Pinpoint the cell where the given text exists, returning its [X, Y] midpoint coordinate. 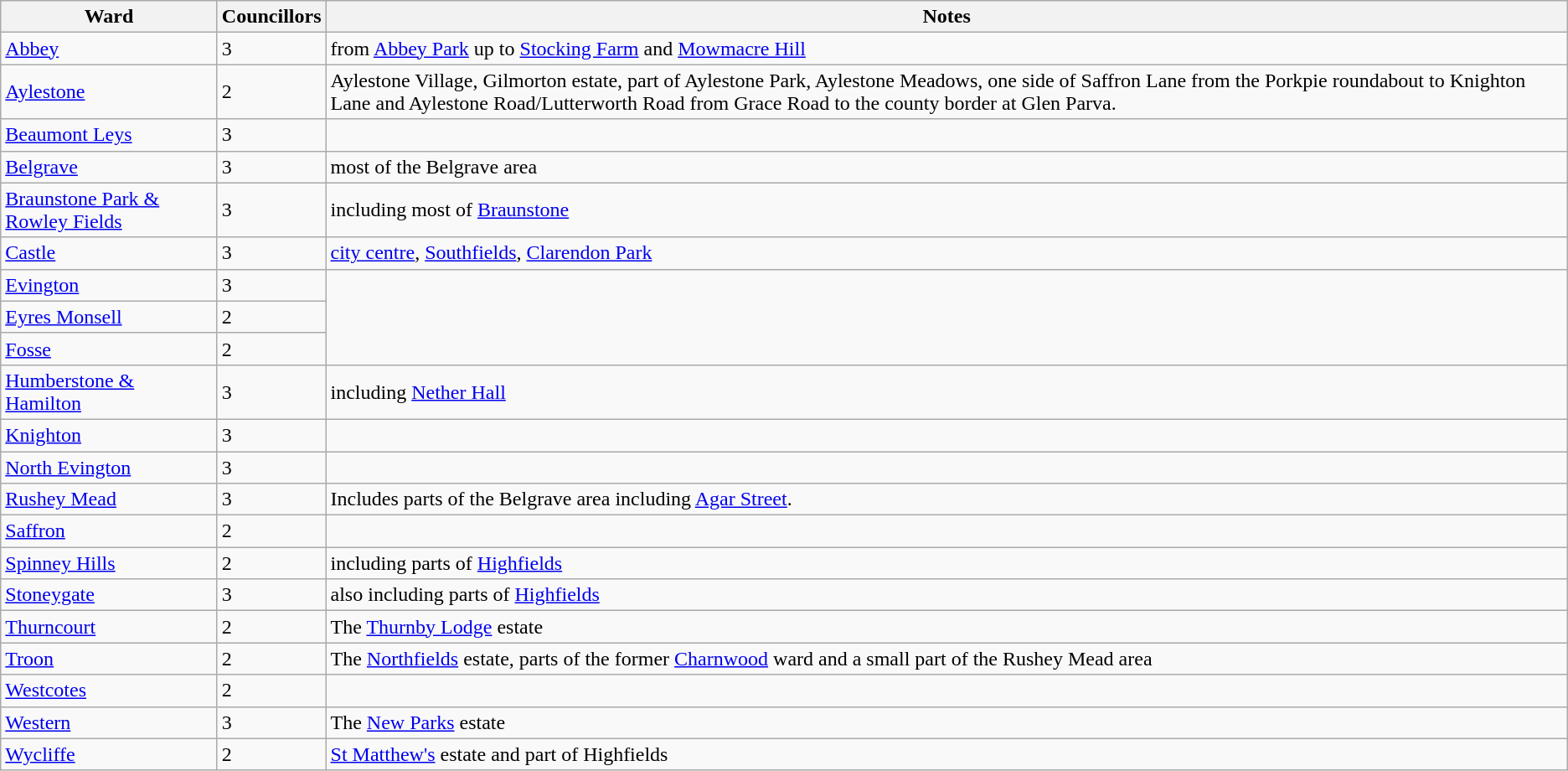
Stoneygate [109, 595]
city centre, Southfields, Clarendon Park [946, 253]
Knighton [109, 435]
Evington [109, 285]
Aylestone [109, 92]
Braunstone Park & Rowley Fields [109, 210]
Councillors [271, 17]
also including parts of Highfields [946, 595]
Saffron [109, 531]
The New Parks estate [946, 722]
Western [109, 722]
most of the Belgrave area [946, 167]
Includes parts of the Belgrave area including Agar Street. [946, 499]
St Matthew's estate and part of Highfields [946, 754]
Notes [946, 17]
Westcotes [109, 691]
Fosse [109, 349]
Abbey [109, 49]
Beaumont Leys [109, 135]
including most of Braunstone [946, 210]
Spinney Hills [109, 563]
Humberstone & Hamilton [109, 392]
Troon [109, 659]
The Northfields estate, parts of the former Charnwood ward and a small part of the Rushey Mead area [946, 659]
including parts of Highfields [946, 563]
from Abbey Park up to Stocking Farm and Mowmacre Hill [946, 49]
The Thurnby Lodge estate [946, 627]
Ward [109, 17]
Castle [109, 253]
including Nether Hall [946, 392]
Belgrave [109, 167]
Eyres Monsell [109, 317]
Thurncourt [109, 627]
North Evington [109, 467]
Rushey Mead [109, 499]
Wycliffe [109, 754]
